Search for the cell housing the specified text and yield its [X, Y] center coordinate. 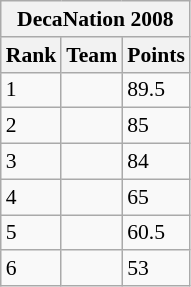
85 [156, 126]
5 [32, 233]
89.5 [156, 90]
65 [156, 197]
4 [32, 197]
Rank [32, 55]
Points [156, 55]
3 [32, 162]
53 [156, 269]
84 [156, 162]
Team [92, 55]
DecaNation 2008 [96, 19]
1 [32, 90]
6 [32, 269]
60.5 [156, 233]
2 [32, 126]
